Extract the (X, Y) coordinate from the center of the cell holding the provided text.  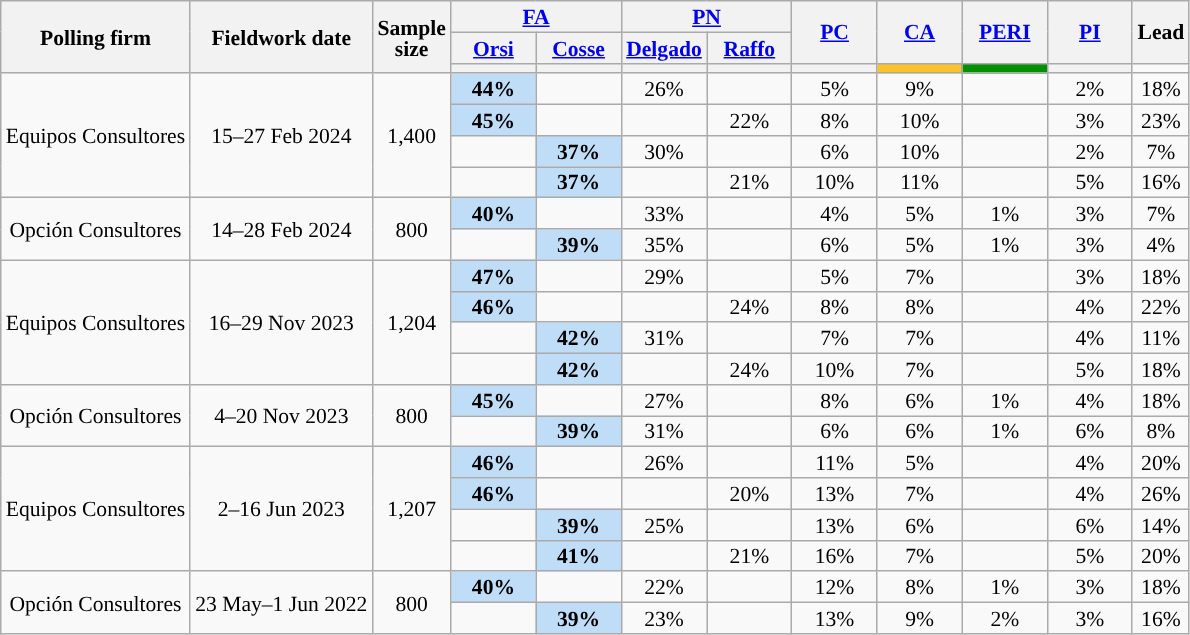
PN (706, 16)
12% (834, 588)
Samplesize (411, 37)
23 May–1 Jun 2022 (281, 603)
47% (494, 276)
30% (664, 152)
4–20 Nov 2023 (281, 416)
1,207 (411, 509)
PC (834, 32)
2–16 Jun 2023 (281, 509)
27% (664, 400)
16–29 Nov 2023 (281, 322)
Lead (1160, 32)
15–27 Feb 2024 (281, 136)
Orsi (494, 48)
CA (920, 32)
Polling firm (96, 37)
Cosse (578, 48)
14% (1160, 524)
Delgado (664, 48)
Fieldwork date (281, 37)
44% (494, 90)
29% (664, 276)
35% (664, 244)
14–28 Feb 2024 (281, 229)
1,400 (411, 136)
FA (536, 16)
PI (1090, 32)
1,204 (411, 322)
Raffo (750, 48)
33% (664, 214)
PERI (1004, 32)
41% (578, 556)
25% (664, 524)
